Search for the cell housing the specified text and yield its (X, Y) center coordinate. 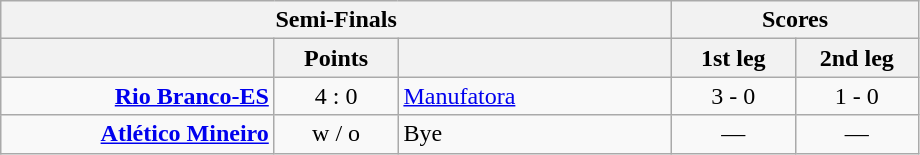
w / o (336, 134)
2nd leg (857, 58)
1 - 0 (857, 96)
Scores (794, 20)
Bye (535, 134)
3 - 0 (733, 96)
Semi-Finals (336, 20)
4 : 0 (336, 96)
1st leg (733, 58)
Points (336, 58)
Atlético Mineiro (138, 134)
Rio Branco-ES (138, 96)
Manufatora (535, 96)
